Return the (x, y) coordinate for the center point of the cell that contains the specified text.  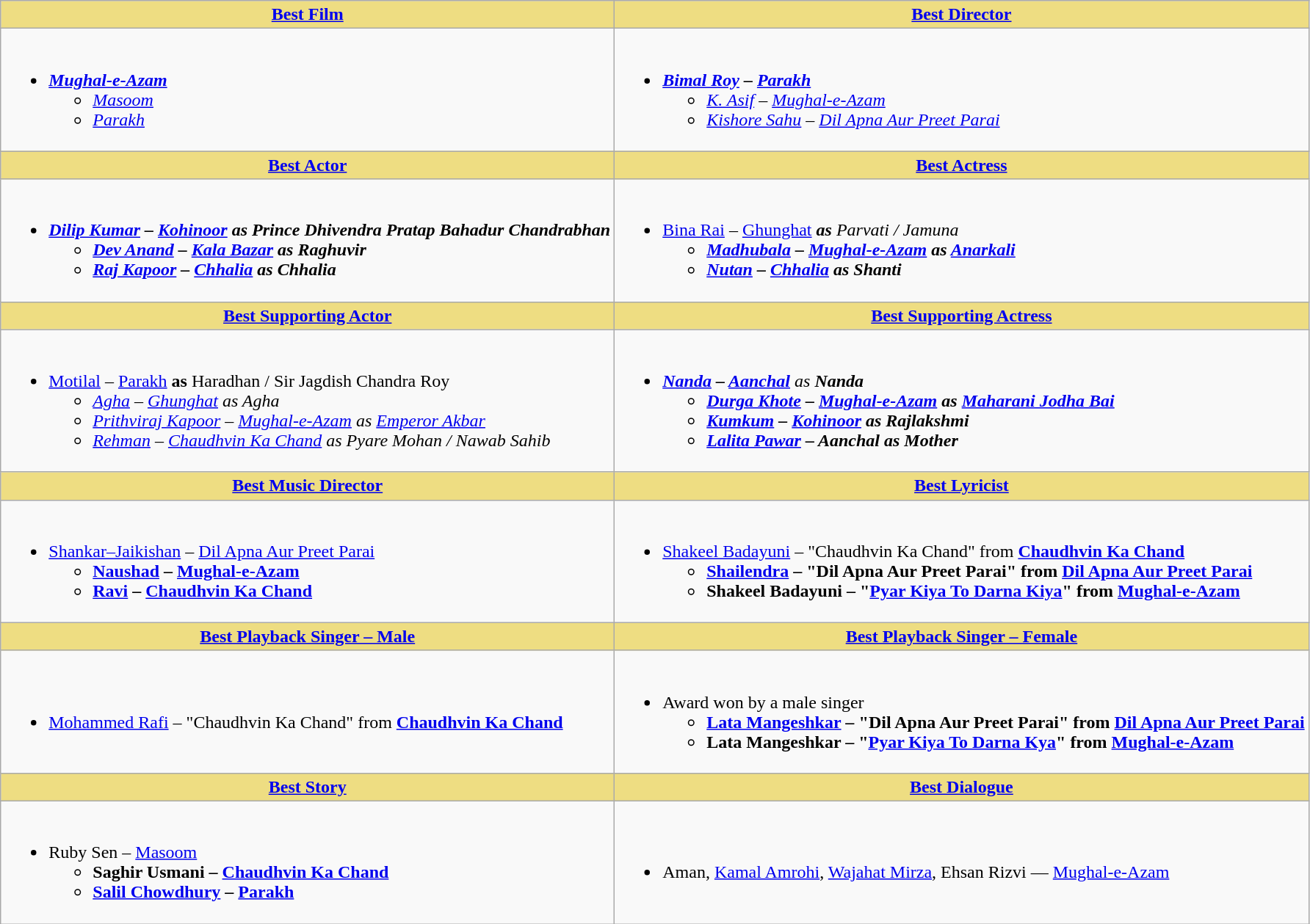
Best Dialogue (962, 787)
Bina Rai – Ghunghat as Parvati / JamunaMadhubala – Mughal-e-Azam as AnarkaliNutan – Chhalia as Shanti (962, 241)
Shankar–Jaikishan – Dil Apna Aur Preet ParaiNaushad – Mughal-e-AzamRavi – Chaudhvin Ka Chand (308, 561)
Best Actor (308, 165)
Best Music Director (308, 486)
Bimal Roy – Parakh K. Asif – Mughal-e-AzamKishore Sahu – Dil Apna Aur Preet Parai (962, 90)
Mughal-e-Azam MasoomParakh (308, 90)
Best Actress (962, 165)
Nanda – Aanchal as NandaDurga Khote – Mughal-e-Azam as Maharani Jodha BaiKumkum – Kohinoor as RajlakshmiLalita Pawar – Aanchal as Mother (962, 401)
Dilip Kumar – Kohinoor as Prince Dhivendra Pratap Bahadur ChandrabhanDev Anand – Kala Bazar as RaghuvirRaj Kapoor – Chhalia as Chhalia (308, 241)
Ruby Sen – MasoomSaghir Usmani – Chaudhvin Ka ChandSalil Chowdhury – Parakh (308, 862)
Best Playback Singer – Female (962, 636)
Best Supporting Actress (962, 316)
Best Story (308, 787)
Best Supporting Actor (308, 316)
Best Playback Singer – Male (308, 636)
Best Film (308, 15)
Best Director (962, 15)
Best Lyricist (962, 486)
Aman, Kamal Amrohi, Wajahat Mirza, Ehsan Rizvi — Mughal-e-Azam (962, 862)
Mohammed Rafi – "Chaudhvin Ka Chand" from Chaudhvin Ka Chand (308, 712)
